Capture the cell that displays the provided text and extract its (X, Y) central coordinate. 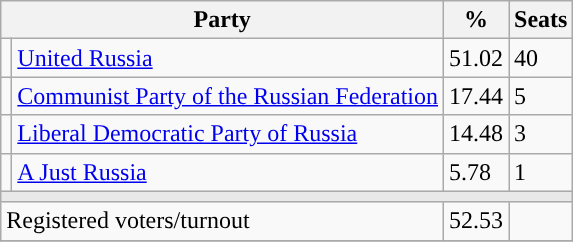
Party (222, 20)
5 (541, 96)
51.02 (476, 58)
Seats (541, 20)
5.78 (476, 172)
40 (541, 58)
Liberal Democratic Party of Russia (228, 134)
52.53 (476, 221)
1 (541, 172)
Registered voters/turnout (222, 221)
14.48 (476, 134)
United Russia (228, 58)
% (476, 20)
3 (541, 134)
A Just Russia (228, 172)
Communist Party of the Russian Federation (228, 96)
17.44 (476, 96)
